Identify which cell holds the provided text, then report its [x, y] central coordinate. 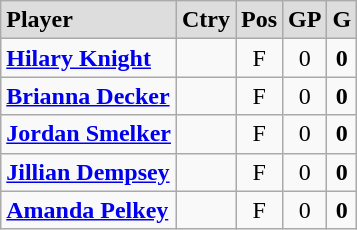
Amanda Pelkey [89, 210]
Brianna Decker [89, 96]
G [342, 20]
Pos [260, 20]
GP [305, 20]
Jordan Smelker [89, 134]
Ctry [206, 20]
Jillian Dempsey [89, 172]
Player [89, 20]
Hilary Knight [89, 58]
